Detect which cell encompasses the target text, then output its (x, y) center coordinate. 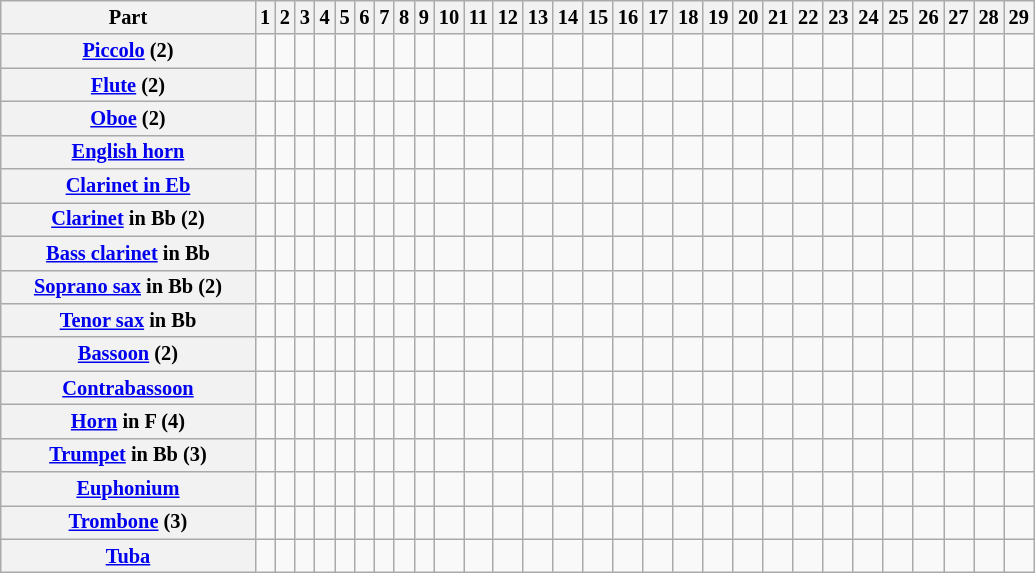
Clarinet in Bb (2) (128, 219)
19 (718, 17)
6 (364, 17)
14 (568, 17)
Tuba (128, 556)
Contrabassoon (128, 388)
9 (424, 17)
Soprano sax in Bb (2) (128, 287)
Flute (2) (128, 85)
3 (305, 17)
Oboe (2) (128, 118)
Piccolo (2) (128, 51)
22 (808, 17)
16 (628, 17)
7 (384, 17)
Horn in F (4) (128, 421)
17 (658, 17)
11 (478, 17)
26 (928, 17)
Tenor sax in Bb (128, 320)
27 (959, 17)
20 (748, 17)
5 (345, 17)
18 (688, 17)
8 (404, 17)
13 (538, 17)
10 (449, 17)
Bassoon (2) (128, 354)
Bass clarinet in Bb (128, 253)
15 (598, 17)
Euphonium (128, 489)
4 (325, 17)
Part (128, 17)
21 (778, 17)
Trumpet in Bb (3) (128, 455)
1 (265, 17)
12 (508, 17)
28 (989, 17)
23 (838, 17)
Trombone (3) (128, 522)
English horn (128, 152)
24 (868, 17)
29 (1019, 17)
2 (285, 17)
25 (898, 17)
Clarinet in Eb (128, 186)
